Determine the [x, y] coordinate at the center of the cell enclosing the given text.  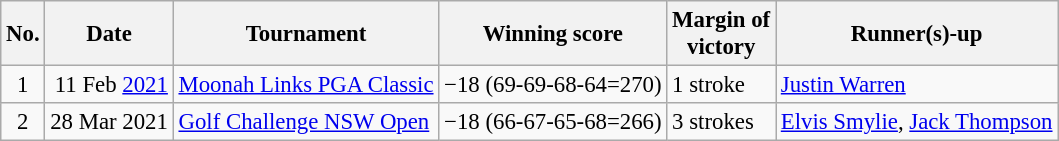
Justin Warren [917, 85]
Winning score [553, 34]
Runner(s)-up [917, 34]
11 Feb 2021 [109, 85]
1 stroke [722, 85]
2 [23, 122]
Margin ofvictory [722, 34]
Tournament [306, 34]
Golf Challenge NSW Open [306, 122]
1 [23, 85]
−18 (69-69-68-64=270) [553, 85]
3 strokes [722, 122]
−18 (66-67-65-68=266) [553, 122]
Elvis Smylie, Jack Thompson [917, 122]
No. [23, 34]
28 Mar 2021 [109, 122]
Date [109, 34]
Moonah Links PGA Classic [306, 85]
